Return (x, y) of the center of cell containing provided text 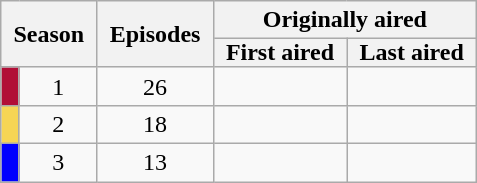
First aired (280, 53)
1 (58, 86)
18 (155, 124)
26 (155, 86)
13 (155, 162)
Last aired (412, 53)
Episodes (155, 34)
Originally aired (344, 20)
2 (58, 124)
3 (58, 162)
Season (49, 34)
